Identify which cell holds the provided text, then report its (x, y) central coordinate. 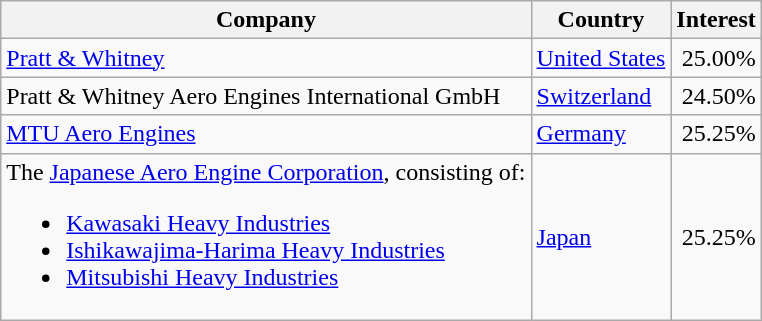
Switzerland (601, 96)
United States (601, 58)
Japan (601, 236)
Pratt & Whitney Aero Engines International GmbH (266, 96)
Company (266, 20)
25.00% (716, 58)
24.50% (716, 96)
Interest (716, 20)
The Japanese Aero Engine Corporation, consisting of:Kawasaki Heavy IndustriesIshikawajima-Harima Heavy IndustriesMitsubishi Heavy Industries (266, 236)
Pratt & Whitney (266, 58)
Germany (601, 134)
MTU Aero Engines (266, 134)
Country (601, 20)
